Identify which cell holds the provided text, then report its (x, y) central coordinate. 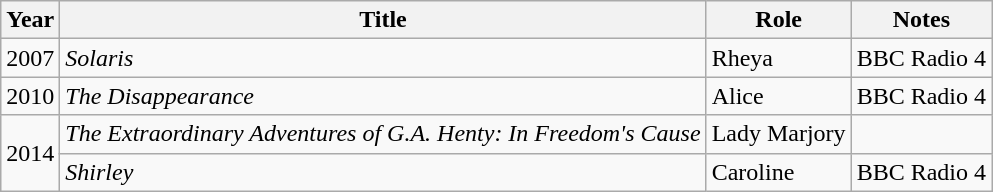
2007 (30, 58)
Alice (778, 96)
Solaris (383, 58)
Rheya (778, 58)
Lady Marjory (778, 134)
Notes (921, 20)
The Extraordinary Adventures of G.A. Henty: In Freedom's Cause (383, 134)
2014 (30, 153)
Caroline (778, 172)
The Disappearance (383, 96)
2010 (30, 96)
Title (383, 20)
Year (30, 20)
Shirley (383, 172)
Role (778, 20)
